Return (x, y) of the center of cell containing provided text 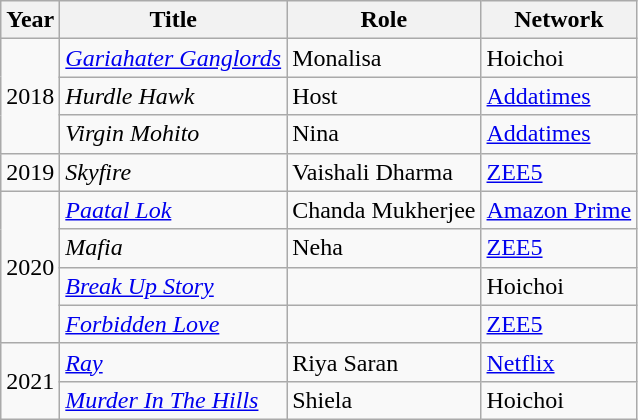
Skyfire (174, 172)
Hurdle Hawk (174, 96)
Riya Saran (384, 362)
Mafia (174, 248)
Ray (174, 362)
2018 (30, 96)
Neha (384, 248)
Shiela (384, 400)
Virgin Mohito (174, 134)
Chanda Mukherjee (384, 210)
Year (30, 20)
Role (384, 20)
Title (174, 20)
2021 (30, 381)
Monalisa (384, 58)
Gariahater Ganglords (174, 58)
Netflix (559, 362)
Break Up Story (174, 286)
Paatal Lok (174, 210)
Amazon Prime (559, 210)
Host (384, 96)
Network (559, 20)
Nina (384, 134)
Vaishali Dharma (384, 172)
2019 (30, 172)
Murder In The Hills (174, 400)
2020 (30, 267)
Forbidden Love (174, 324)
